Return (X, Y) of the center of cell containing provided text 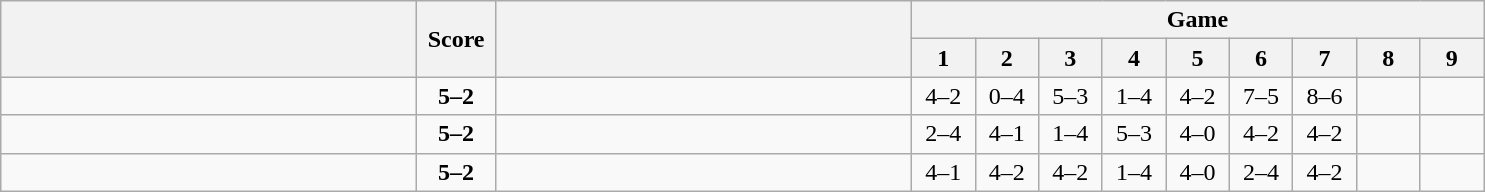
8 (1388, 58)
8–6 (1325, 96)
0–4 (1007, 96)
7 (1325, 58)
6 (1261, 58)
1 (943, 58)
Score (456, 39)
4 (1134, 58)
3 (1071, 58)
9 (1452, 58)
5 (1198, 58)
2 (1007, 58)
7–5 (1261, 96)
Game (1197, 20)
